For the text-containing cell, return its midpoint in [X, Y] coordinate format. 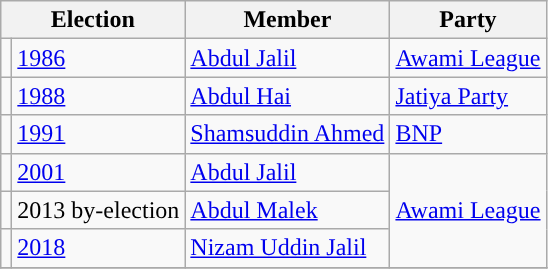
Abdul Malek [288, 210]
Abdul Hai [288, 96]
1986 [98, 58]
2018 [98, 248]
2001 [98, 172]
Shamsuddin Ahmed [288, 134]
2013 by-election [98, 210]
Member [288, 20]
1988 [98, 96]
BNP [468, 134]
1991 [98, 134]
Jatiya Party [468, 96]
Election [93, 20]
Nizam Uddin Jalil [288, 248]
Party [468, 20]
